Pinpoint the cell where the given text exists, returning its (x, y) midpoint coordinate. 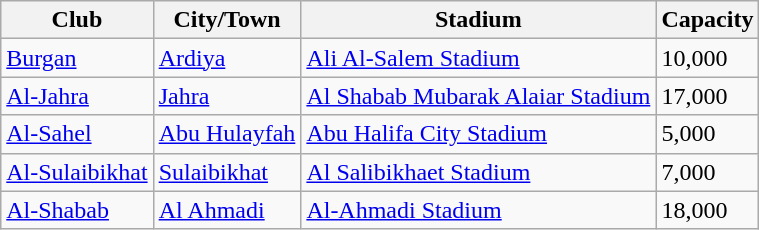
City/Town (227, 20)
Al Ahmadi (227, 210)
Capacity (708, 20)
Ardiya (227, 58)
Al-Sahel (77, 134)
Jahra (227, 96)
Sulaibikhat (227, 172)
17,000 (708, 96)
Al Salibikhaet Stadium (478, 172)
Stadium (478, 20)
Al-Jahra (77, 96)
Burgan (77, 58)
Al-Sulaibikhat (77, 172)
Abu Halifa City Stadium (478, 134)
Al-Shabab (77, 210)
Ali Al-Salem Stadium (478, 58)
Al Shabab Mubarak Alaiar Stadium (478, 96)
7,000 (708, 172)
Club (77, 20)
Al-Ahmadi Stadium (478, 210)
Abu Hulayfah (227, 134)
18,000 (708, 210)
5,000 (708, 134)
10,000 (708, 58)
